For the text-containing cell, return its midpoint in (X, Y) coordinate format. 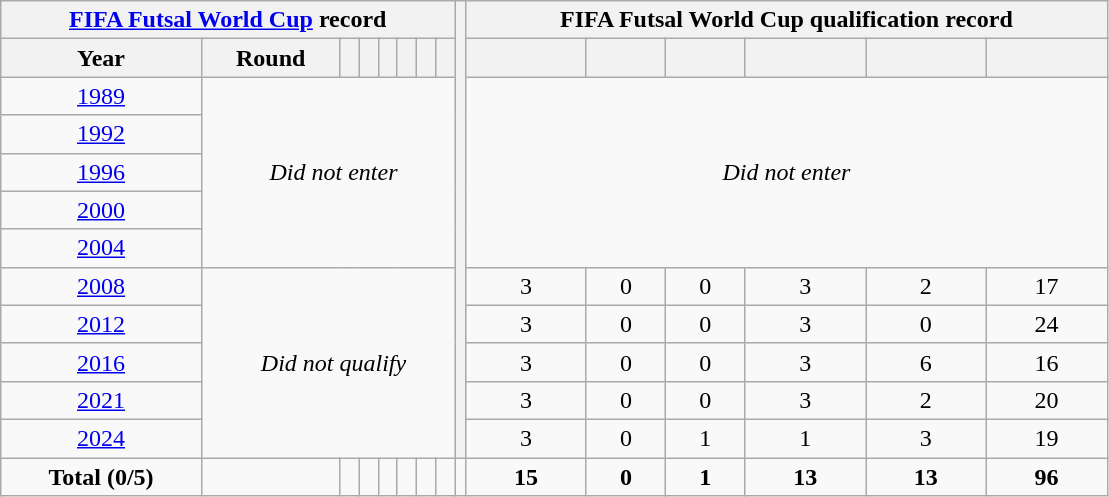
2021 (102, 400)
16 (1046, 362)
2008 (102, 286)
2024 (102, 438)
15 (526, 477)
24 (1046, 324)
2000 (102, 210)
20 (1046, 400)
1989 (102, 96)
Total (0/5) (102, 477)
2012 (102, 324)
96 (1046, 477)
19 (1046, 438)
2004 (102, 248)
2016 (102, 362)
17 (1046, 286)
6 (926, 362)
1996 (102, 172)
1992 (102, 134)
FIFA Futsal World Cup qualification record (786, 20)
Did not qualify (333, 362)
Round (270, 58)
FIFA Futsal World Cup record (228, 20)
Year (102, 58)
